Locate the cell with the specified text and output its (X, Y) center coordinate. 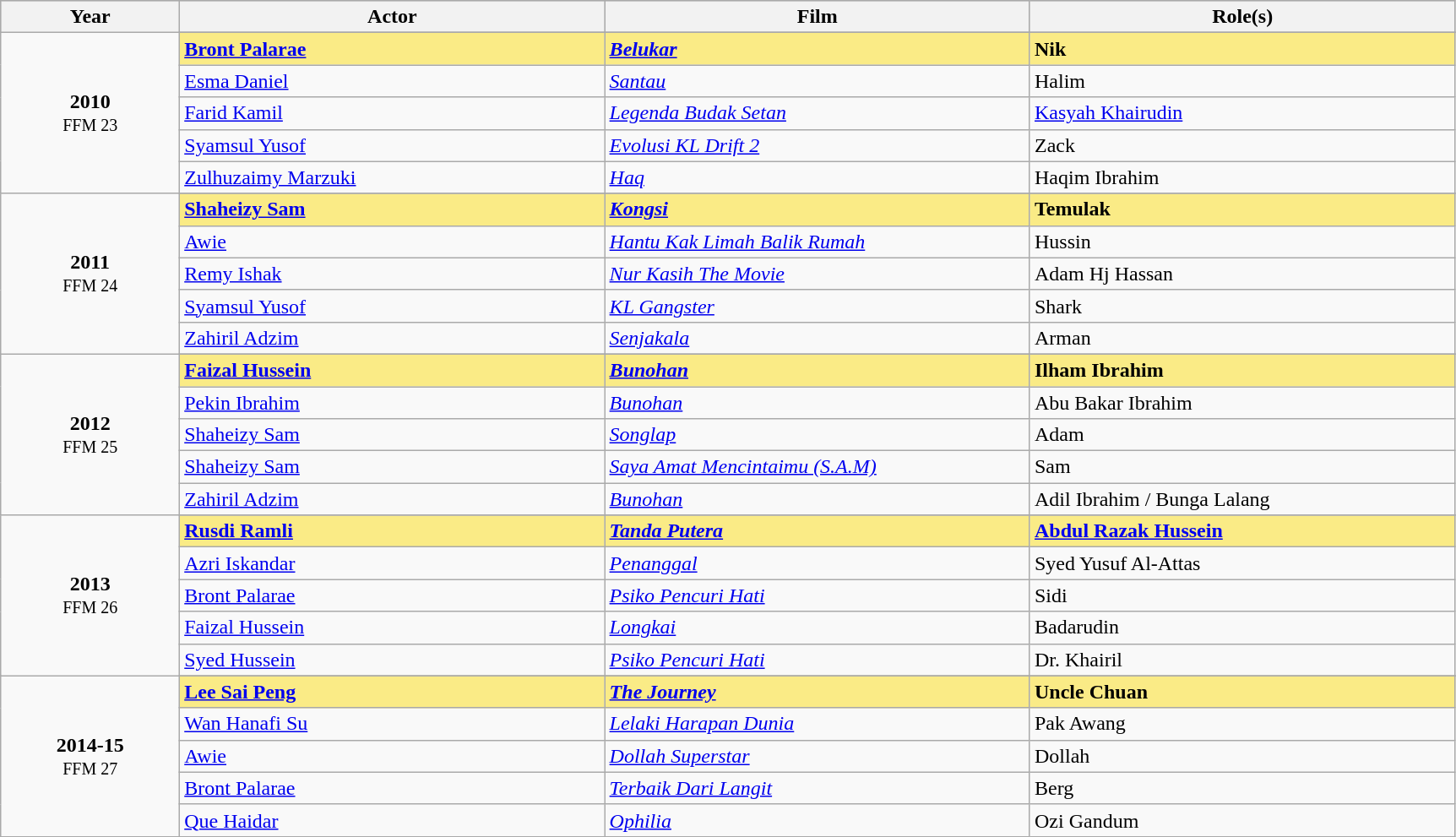
2010FFM 23 (90, 113)
Halim (1241, 81)
Nur Kasih The Movie (818, 274)
Lee Sai Peng (392, 692)
Belukar (818, 49)
Temulak (1241, 209)
Kongsi (818, 209)
Lelaki Harapan Dunia (818, 724)
2012FFM 25 (90, 434)
Actor (392, 17)
Uncle Chuan (1241, 692)
Haqim Ibrahim (1241, 177)
Nik (1241, 49)
Dollah (1241, 756)
Que Haidar (392, 820)
Songlap (818, 435)
Legenda Budak Setan (818, 113)
Hussin (1241, 242)
Shark (1241, 306)
2014-15FFM 27 (90, 756)
2011FFM 24 (90, 274)
Dr. Khairil (1241, 660)
Hantu Kak Limah Balik Rumah (818, 242)
Adil Ibrahim / Bunga Lalang (1241, 499)
Abdul Razak Hussein (1241, 531)
Dollah Superstar (818, 756)
Saya Amat Mencintaimu (S.A.M) (818, 467)
Arman (1241, 338)
Esma Daniel (392, 81)
Berg (1241, 788)
Ophilia (818, 820)
Senjakala (818, 338)
Kasyah Khairudin (1241, 113)
Adam Hj Hassan (1241, 274)
Longkai (818, 628)
The Journey (818, 692)
Ozi Gandum (1241, 820)
Rusdi Ramli (392, 531)
Terbaik Dari Langit (818, 788)
Sam (1241, 467)
Zack (1241, 145)
2013FFM 26 (90, 595)
Ilham Ibrahim (1241, 370)
Evolusi KL Drift 2 (818, 145)
Haq (818, 177)
Year (90, 17)
Syed Yusuf Al-Attas (1241, 563)
Syed Hussein (392, 660)
Remy Ishak (392, 274)
Sidi (1241, 595)
Role(s) (1241, 17)
Farid Kamil (392, 113)
Pekin Ibrahim (392, 403)
Badarudin (1241, 628)
Azri Iskandar (392, 563)
Abu Bakar Ibrahim (1241, 403)
Adam (1241, 435)
KL Gangster (818, 306)
Santau (818, 81)
Pak Awang (1241, 724)
Zulhuzaimy Marzuki (392, 177)
Wan Hanafi Su (392, 724)
Tanda Putera (818, 531)
Film (818, 17)
Penanggal (818, 563)
